Find where the given text appears and provide that cell's center as (X, Y) coordinate. 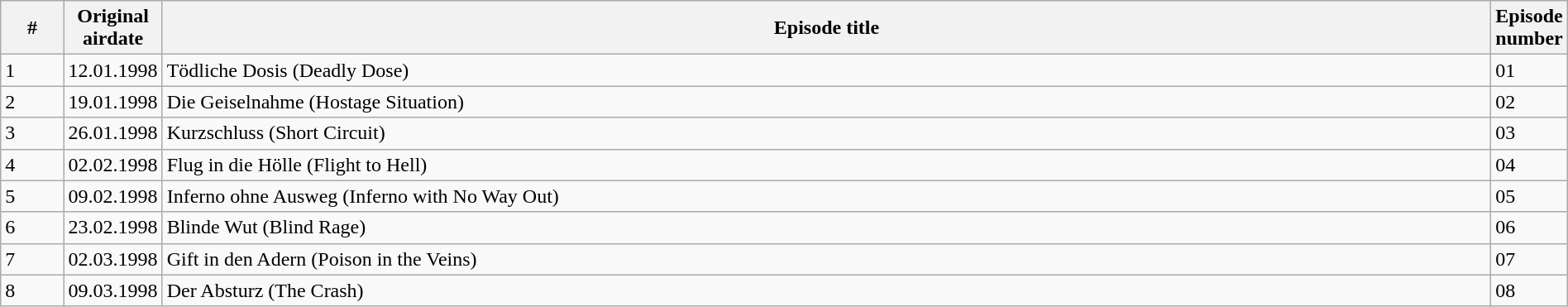
02 (1529, 102)
4 (32, 165)
08 (1529, 290)
1 (32, 70)
3 (32, 133)
Episode number (1529, 28)
01 (1529, 70)
02.02.1998 (112, 165)
09.03.1998 (112, 290)
6 (32, 228)
05 (1529, 196)
23.02.1998 (112, 228)
26.01.1998 (112, 133)
02.03.1998 (112, 259)
Original airdate (112, 28)
12.01.1998 (112, 70)
Flug in die Hölle (Flight to Hell) (827, 165)
Die Geiselnahme (Hostage Situation) (827, 102)
03 (1529, 133)
# (32, 28)
5 (32, 196)
7 (32, 259)
Tödliche Dosis (Deadly Dose) (827, 70)
Blinde Wut (Blind Rage) (827, 228)
19.01.1998 (112, 102)
Episode title (827, 28)
09.02.1998 (112, 196)
06 (1529, 228)
Inferno ohne Ausweg (Inferno with No Way Out) (827, 196)
Gift in den Adern (Poison in the Veins) (827, 259)
Kurzschluss (Short Circuit) (827, 133)
04 (1529, 165)
07 (1529, 259)
2 (32, 102)
8 (32, 290)
Der Absturz (The Crash) (827, 290)
